Provide the (x, y) coordinate of the cell's center where the given text is located.  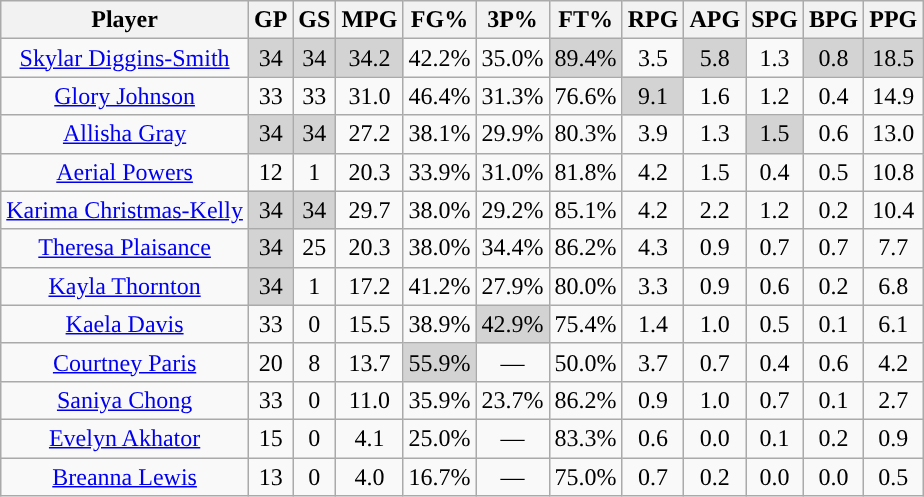
27.2 (370, 134)
13.0 (894, 134)
83.3% (586, 438)
35.0% (512, 58)
Courtney Paris (125, 362)
FT% (586, 20)
10.4 (894, 210)
25 (314, 248)
3.3 (653, 286)
6.8 (894, 286)
Aerial Powers (125, 172)
1.4 (653, 324)
76.6% (586, 96)
46.4% (440, 96)
50.0% (586, 362)
4.1 (370, 438)
Skylar Diggins-Smith (125, 58)
APG (715, 20)
80.3% (586, 134)
1.6 (715, 96)
12 (270, 172)
29.2% (512, 210)
15.5 (370, 324)
20 (270, 362)
SPG (775, 20)
35.9% (440, 400)
Evelyn Akhator (125, 438)
MPG (370, 20)
13.7 (370, 362)
Player (125, 20)
Breanna Lewis (125, 477)
4.3 (653, 248)
2.2 (715, 210)
Theresa Plaisance (125, 248)
3P% (512, 20)
33.9% (440, 172)
42.9% (512, 324)
Allisha Gray (125, 134)
PPG (894, 20)
31.0% (512, 172)
Kaela Davis (125, 324)
34.2 (370, 58)
Karima Christmas-Kelly (125, 210)
14.9 (894, 96)
FG% (440, 20)
11.0 (370, 400)
0.8 (833, 58)
23.7% (512, 400)
38.9% (440, 324)
3.5 (653, 58)
34.4% (512, 248)
3.9 (653, 134)
4.0 (370, 477)
38.1% (440, 134)
55.9% (440, 362)
9.1 (653, 96)
3.7 (653, 362)
16.7% (440, 477)
Glory Johnson (125, 96)
42.2% (440, 58)
75.0% (586, 477)
89.4% (586, 58)
27.9% (512, 286)
Kayla Thornton (125, 286)
29.7 (370, 210)
2.7 (894, 400)
80.0% (586, 286)
8 (314, 362)
BPG (833, 20)
31.3% (512, 96)
5.8 (715, 58)
29.9% (512, 134)
7.7 (894, 248)
GS (314, 20)
75.4% (586, 324)
85.1% (586, 210)
Saniya Chong (125, 400)
GP (270, 20)
41.2% (440, 286)
17.2 (370, 286)
18.5 (894, 58)
RPG (653, 20)
31.0 (370, 96)
10.8 (894, 172)
25.0% (440, 438)
15 (270, 438)
81.8% (586, 172)
13 (270, 477)
6.1 (894, 324)
